Output the [x, y] coordinate of the center of the cell containing the given text.  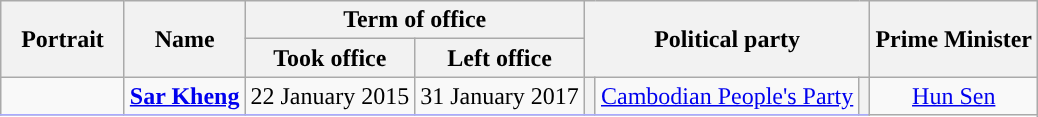
Name [184, 39]
Sar Kheng [184, 96]
31 January 2017 [500, 96]
Left office [500, 58]
Portrait [63, 39]
22 January 2015 [330, 96]
Prime Minister [954, 39]
Cambodian People's Party [726, 96]
Political party [726, 39]
Took office [330, 58]
Term of office [414, 20]
Hun Sen [954, 96]
